Identify which cell holds the provided text, then report its [x, y] central coordinate. 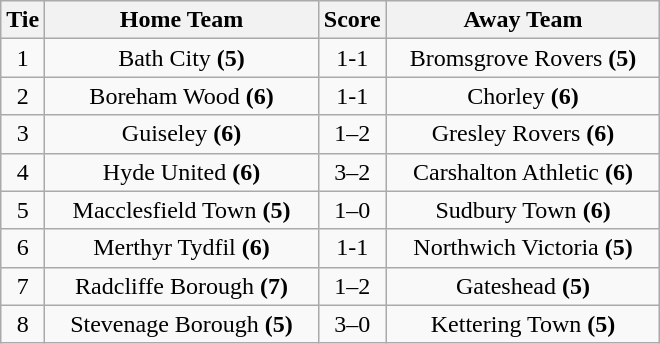
1 [23, 58]
Hyde United (6) [182, 172]
2 [23, 96]
Gateshead (5) [523, 286]
5 [23, 210]
Kettering Town (5) [523, 324]
Merthyr Tydfil (6) [182, 248]
Stevenage Borough (5) [182, 324]
Bromsgrove Rovers (5) [523, 58]
4 [23, 172]
6 [23, 248]
7 [23, 286]
Away Team [523, 20]
Chorley (6) [523, 96]
Macclesfield Town (5) [182, 210]
1–0 [352, 210]
Bath City (5) [182, 58]
Score [352, 20]
Sudbury Town (6) [523, 210]
Boreham Wood (6) [182, 96]
Guiseley (6) [182, 134]
Gresley Rovers (6) [523, 134]
8 [23, 324]
Carshalton Athletic (6) [523, 172]
3–0 [352, 324]
3 [23, 134]
Radcliffe Borough (7) [182, 286]
Northwich Victoria (5) [523, 248]
3–2 [352, 172]
Tie [23, 20]
Home Team [182, 20]
